Return the (x, y) coordinate for the center point of the cell that contains the specified text.  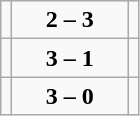
3 – 0 (70, 96)
3 – 1 (70, 58)
2 – 3 (70, 20)
